Identify which cell holds the provided text, then report its [x, y] central coordinate. 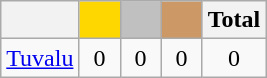
Total [234, 20]
Tuvalu [40, 58]
